Return the (x, y) coordinate for the center point of the cell that contains the specified text.  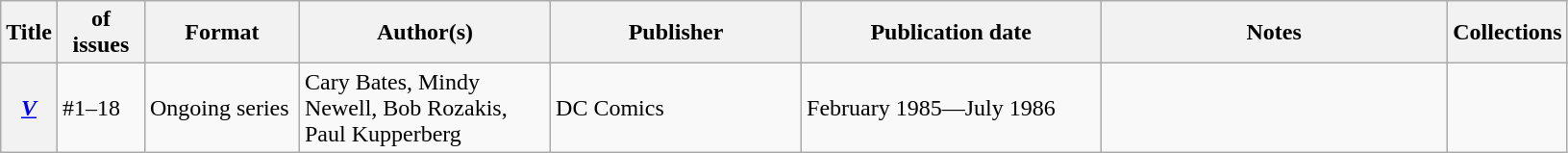
Publisher (677, 33)
February 1985—July 1986 (952, 108)
Publication date (952, 33)
Notes (1275, 33)
of issues (100, 33)
Collections (1507, 33)
DC Comics (677, 108)
Ongoing series (221, 108)
Author(s) (425, 33)
#1–18 (100, 108)
Cary Bates, Mindy Newell, Bob Rozakis, Paul Kupperberg (425, 108)
Title (29, 33)
V (29, 108)
Format (221, 33)
